Pinpoint the cell where the given text exists, returning its (x, y) midpoint coordinate. 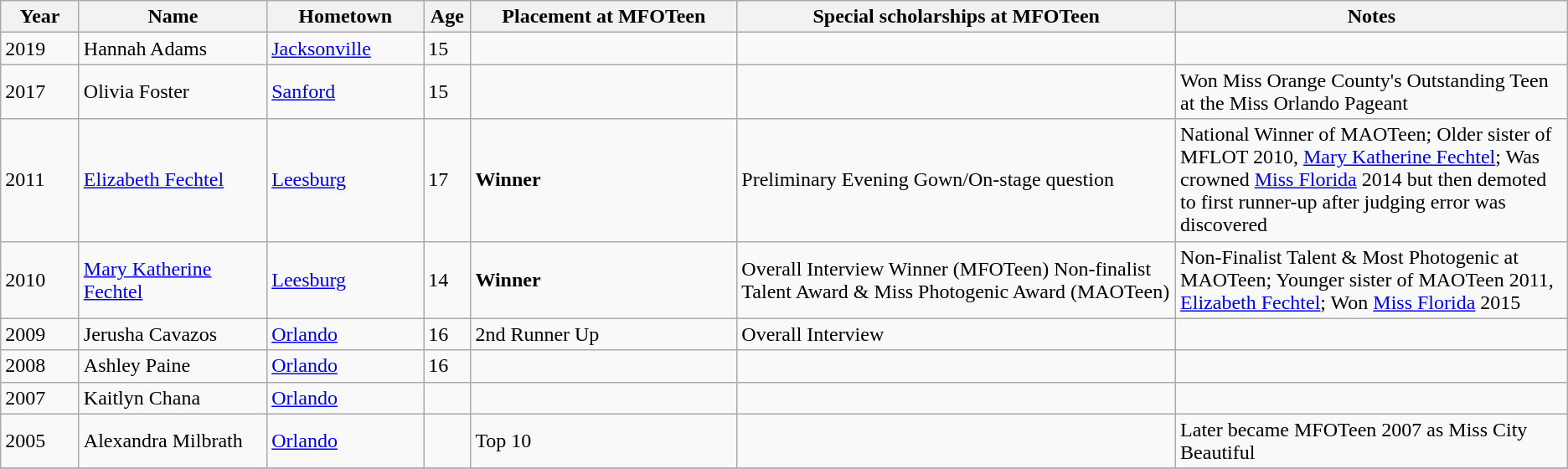
Kaitlyn Chana (173, 398)
17 (447, 180)
Preliminary Evening Gown/On-stage question (957, 180)
Age (447, 17)
Hannah Adams (173, 49)
Jerusha Cavazos (173, 334)
Placement at MFOTeen (604, 17)
2011 (40, 180)
Won Miss Orange County's Outstanding Teen at the Miss Orlando Pageant (1372, 92)
2008 (40, 366)
Alexandra Milbrath (173, 441)
2009 (40, 334)
Olivia Foster (173, 92)
Overall Interview (957, 334)
2010 (40, 280)
Elizabeth Fechtel (173, 180)
Special scholarships at MFOTeen (957, 17)
Overall Interview Winner (MFOTeen) Non-finalist Talent Award & Miss Photogenic Award (MAOTeen) (957, 280)
Jacksonville (345, 49)
Notes (1372, 17)
Name (173, 17)
Non-Finalist Talent & Most Photogenic at MAOTeen; Younger sister of MAOTeen 2011, Elizabeth Fechtel; Won Miss Florida 2015 (1372, 280)
2005 (40, 441)
14 (447, 280)
Mary Katherine Fechtel (173, 280)
2007 (40, 398)
Top 10 (604, 441)
Ashley Paine (173, 366)
Later became MFOTeen 2007 as Miss City Beautiful (1372, 441)
2017 (40, 92)
Sanford (345, 92)
2019 (40, 49)
2nd Runner Up (604, 334)
Hometown (345, 17)
Year (40, 17)
